Scan for the cell matching the given text and deliver its [X, Y] coordinate at center. 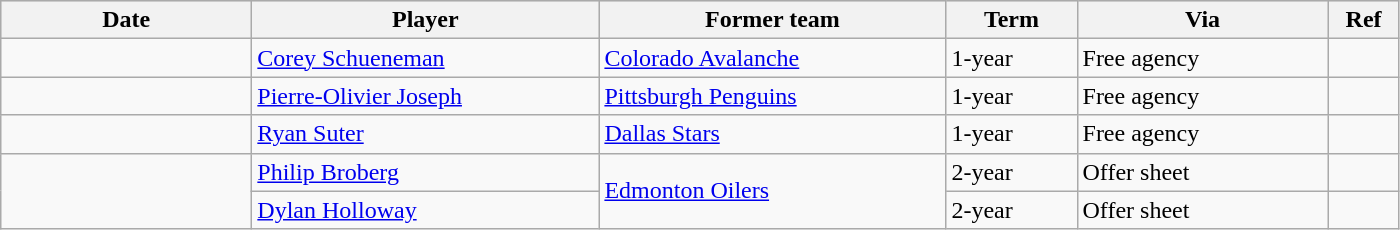
Pittsburgh Penguins [772, 96]
Corey Schueneman [426, 58]
Player [426, 20]
Date [126, 20]
Former team [772, 20]
Ryan Suter [426, 134]
Ref [1364, 20]
Dylan Holloway [426, 210]
Term [1012, 20]
Via [1202, 20]
Edmonton Oilers [772, 191]
Dallas Stars [772, 134]
Pierre-Olivier Joseph [426, 96]
Philip Broberg [426, 172]
Colorado Avalanche [772, 58]
